Provide the (x, y) coordinate of the cell's center where the given text is located.  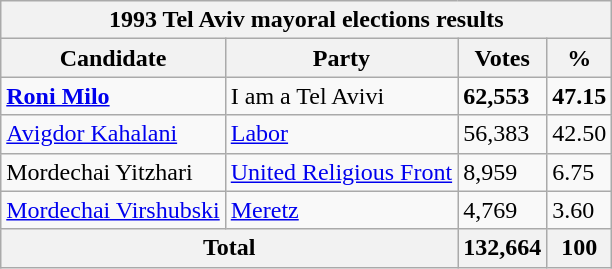
Labor (341, 134)
Candidate (113, 58)
United Religious Front (341, 172)
3.60 (580, 210)
I am a Tel Avivi (341, 96)
100 (580, 248)
62,553 (502, 96)
Total (230, 248)
42.50 (580, 134)
8,959 (502, 172)
6.75 (580, 172)
Roni Milo (113, 96)
132,664 (502, 248)
Avigdor Kahalani (113, 134)
Mordechai Virshubski (113, 210)
% (580, 58)
Party (341, 58)
47.15 (580, 96)
4,769 (502, 210)
56,383 (502, 134)
1993 Tel Aviv mayoral elections results (306, 20)
Mordechai Yitzhari (113, 172)
Meretz (341, 210)
Votes (502, 58)
